Return the (X, Y) coordinate for the center point of the cell that contains the specified text.  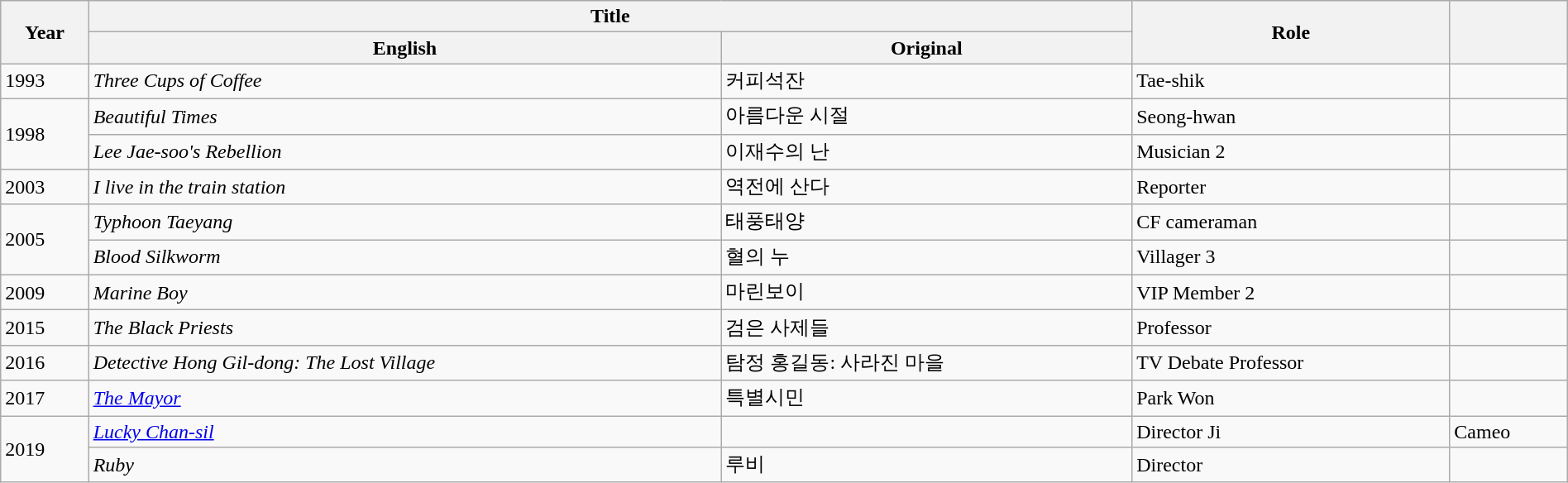
2005 (45, 240)
Musician 2 (1291, 152)
특별시민 (926, 399)
루비 (926, 465)
Marine Boy (405, 293)
The Mayor (405, 399)
탐정 홍길동: 사라진 마을 (926, 362)
Year (45, 32)
Three Cups of Coffee (405, 81)
커피석잔 (926, 81)
Original (926, 48)
Director Ji (1291, 431)
Cameo (1508, 431)
Ruby (405, 465)
Role (1291, 32)
2017 (45, 399)
Title (610, 17)
VIP Member 2 (1291, 293)
Professor (1291, 328)
이재수의 난 (926, 152)
Typhoon Taeyang (405, 222)
역전에 산다 (926, 187)
2015 (45, 328)
Park Won (1291, 399)
마린보이 (926, 293)
Beautiful Times (405, 116)
Blood Silkworm (405, 258)
CF cameraman (1291, 222)
Seong-hwan (1291, 116)
The Black Priests (405, 328)
1998 (45, 134)
Lee Jae-soo's Rebellion (405, 152)
아름다운 시절 (926, 116)
2019 (45, 448)
Villager 3 (1291, 258)
I live in the train station (405, 187)
2009 (45, 293)
혈의 누 (926, 258)
English (405, 48)
1993 (45, 81)
2003 (45, 187)
Director (1291, 465)
TV Debate Professor (1291, 362)
2016 (45, 362)
Detective Hong Gil-dong: The Lost Village (405, 362)
검은 사제들 (926, 328)
Reporter (1291, 187)
Lucky Chan-sil (405, 431)
태풍태양 (926, 222)
Tae-shik (1291, 81)
